Return [X, Y] of the center of cell containing provided text 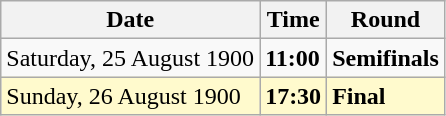
Round [386, 20]
Date [130, 20]
Semifinals [386, 58]
11:00 [294, 58]
17:30 [294, 96]
Time [294, 20]
Saturday, 25 August 1900 [130, 58]
Sunday, 26 August 1900 [130, 96]
Final [386, 96]
